Pinpoint the cell where the given text exists, returning its [X, Y] midpoint coordinate. 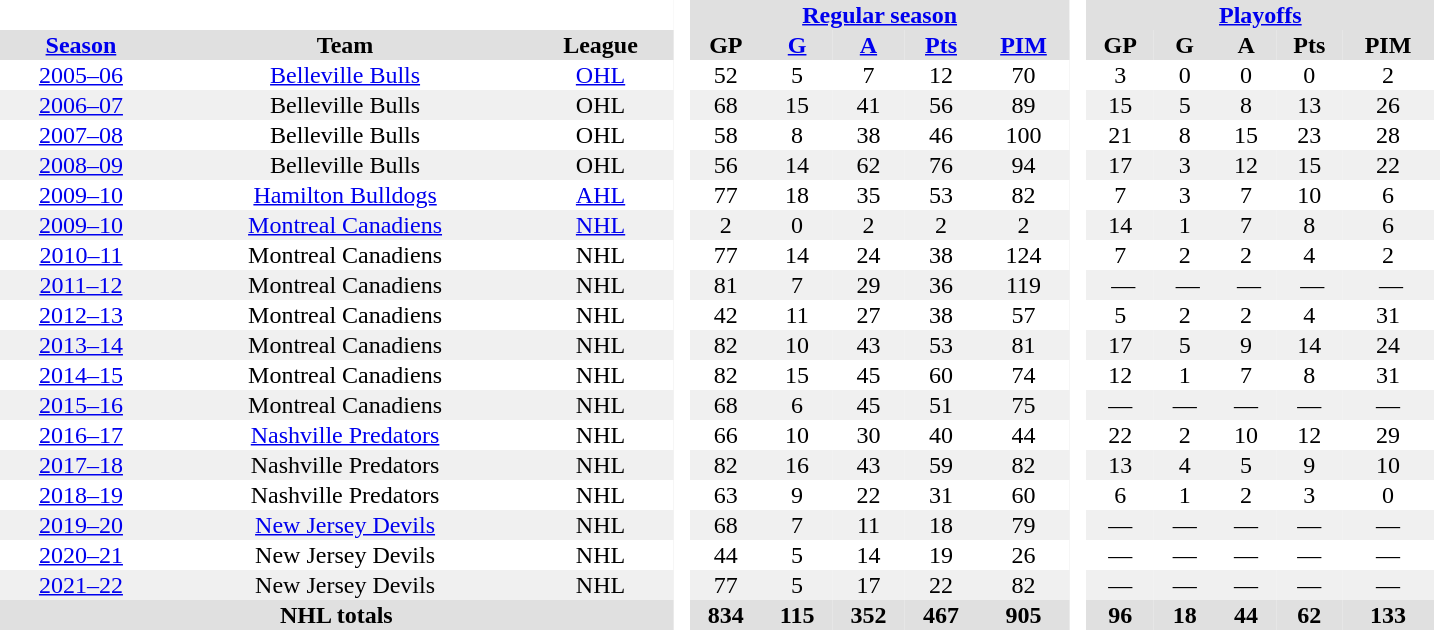
23 [1310, 135]
2011–12 [81, 285]
2014–15 [81, 375]
2012–13 [81, 315]
42 [726, 315]
79 [1023, 525]
905 [1023, 615]
2008–09 [81, 165]
21 [1120, 135]
89 [1023, 105]
58 [726, 135]
2018–19 [81, 495]
2021–22 [81, 585]
2015–16 [81, 405]
AHL [600, 195]
2005–06 [81, 75]
2006–07 [81, 105]
40 [942, 435]
35 [868, 195]
74 [1023, 375]
119 [1023, 285]
2010–11 [81, 255]
66 [726, 435]
2013–14 [81, 345]
133 [1388, 615]
834 [726, 615]
2017–18 [81, 465]
124 [1023, 255]
League [600, 45]
352 [868, 615]
46 [942, 135]
2020–21 [81, 555]
96 [1120, 615]
16 [797, 465]
94 [1023, 165]
115 [797, 615]
30 [868, 435]
51 [942, 405]
75 [1023, 405]
57 [1023, 315]
70 [1023, 75]
Season [81, 45]
NHL totals [336, 615]
2019–20 [81, 525]
100 [1023, 135]
Hamilton Bulldogs [345, 195]
63 [726, 495]
27 [868, 315]
2016–17 [81, 435]
59 [942, 465]
41 [868, 105]
52 [726, 75]
28 [1388, 135]
Team [345, 45]
76 [942, 165]
19 [942, 555]
2007–08 [81, 135]
Playoffs [1260, 15]
Regular season [880, 15]
467 [942, 615]
36 [942, 285]
